Identify which cell holds the provided text, then report its (x, y) central coordinate. 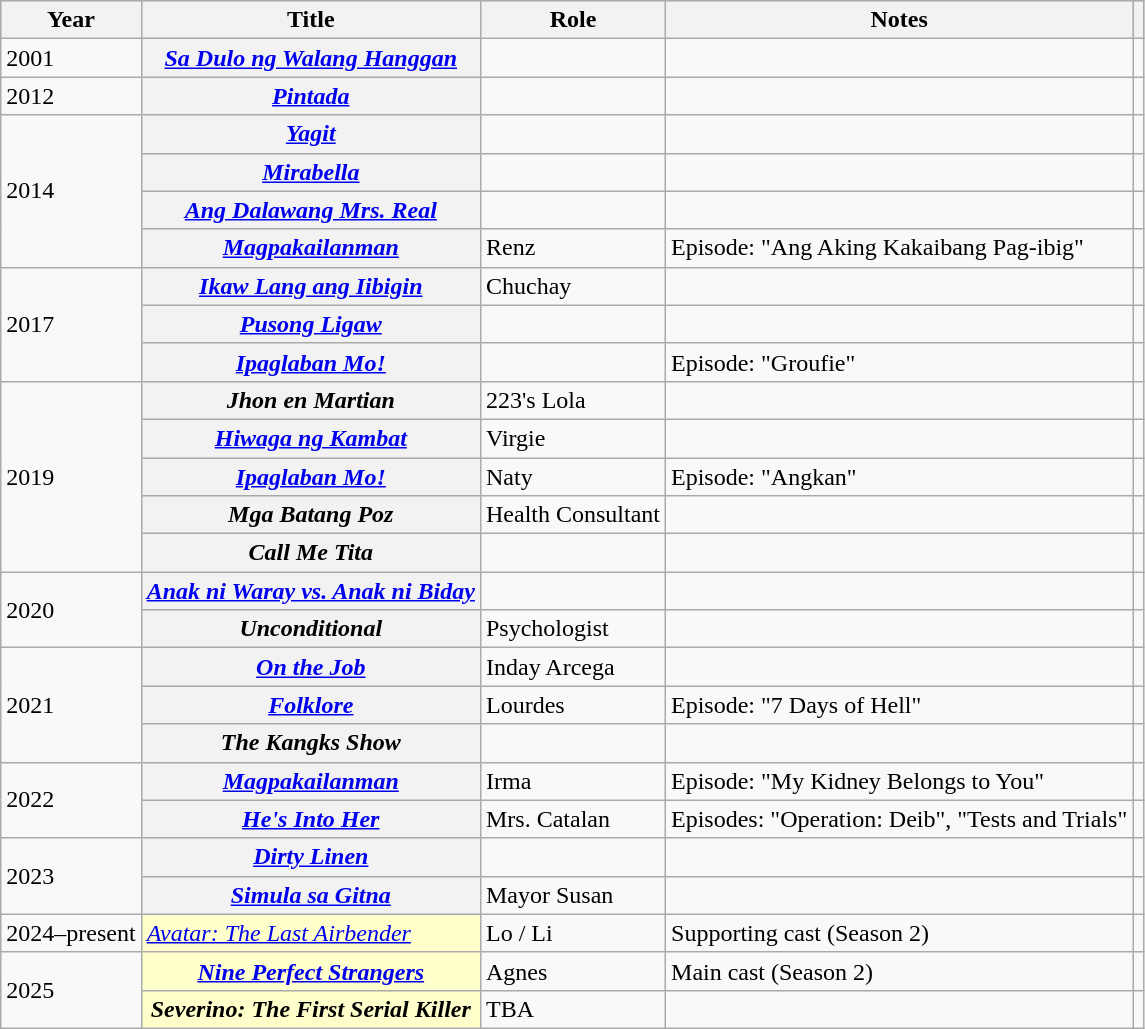
Irma (572, 781)
Supporting cast (Season 2) (900, 933)
Sa Dulo ng Walang Hanggan (310, 58)
Role (572, 20)
Mirabella (310, 172)
Simula sa Gitna (310, 895)
Inday Arcega (572, 667)
2001 (71, 58)
Episodes: "Operation: Deib", "Tests and Trials" (900, 819)
Lo / Li (572, 933)
Title (310, 20)
2024–present (71, 933)
Nine Perfect Strangers (310, 971)
Anak ni Waray vs. Anak ni Biday (310, 591)
Episode: "Ang Aking Kakaibang Pag-ibig" (900, 248)
Jhon en Martian (310, 400)
Health Consultant (572, 515)
Naty (572, 477)
The Kangks Show (310, 743)
Mga Batang Poz (310, 515)
2020 (71, 610)
Renz (572, 248)
2022 (71, 800)
2025 (71, 990)
Episode: "Angkan" (900, 477)
Episode: "My Kidney Belongs to You" (900, 781)
Episode: "Groufie" (900, 362)
Severino: The First Serial Killer (310, 1009)
Folklore (310, 705)
2014 (71, 191)
Ikaw Lang ang Iibigin (310, 286)
Ang Dalawang Mrs. Real (310, 210)
Yagit (310, 134)
On the Job (310, 667)
Main cast (Season 2) (900, 971)
2017 (71, 324)
Chuchay (572, 286)
2019 (71, 476)
Dirty Linen (310, 857)
Psychologist (572, 629)
Avatar: The Last Airbender (310, 933)
Mayor Susan (572, 895)
Episode: "7 Days of Hell" (900, 705)
Pintada (310, 96)
Virgie (572, 438)
Unconditional (310, 629)
Pusong Ligaw (310, 324)
Notes (900, 20)
2012 (71, 96)
He's Into Her (310, 819)
Lourdes (572, 705)
Hiwaga ng Kambat (310, 438)
2023 (71, 876)
Mrs. Catalan (572, 819)
Year (71, 20)
TBA (572, 1009)
Agnes (572, 971)
2021 (71, 705)
223's Lola (572, 400)
Call Me Tita (310, 553)
